Detect which cell encompasses the target text, then output its [x, y] center coordinate. 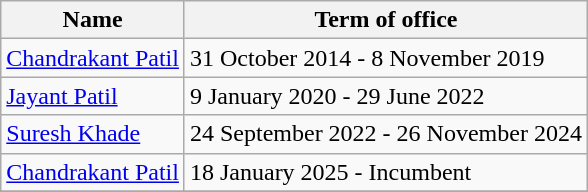
Term of office [386, 20]
Suresh Khade [93, 134]
18 January 2025 - Incumbent [386, 172]
9 January 2020 - 29 June 2022 [386, 96]
31 October 2014 - 8 November 2019 [386, 58]
Name [93, 20]
24 September 2022 - 26 November 2024 [386, 134]
Jayant Patil [93, 96]
